Determine the [X, Y] coordinate at the center of the cell enclosing the given text.  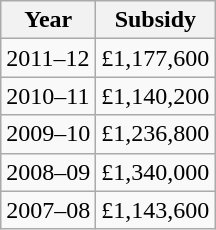
2010–11 [48, 96]
Subsidy [156, 20]
£1,140,200 [156, 96]
£1,340,000 [156, 172]
£1,143,600 [156, 210]
2011–12 [48, 58]
2008–09 [48, 172]
2007–08 [48, 210]
£1,236,800 [156, 134]
2009–10 [48, 134]
Year [48, 20]
£1,177,600 [156, 58]
